Output the [X, Y] coordinate of the center of the cell containing the given text.  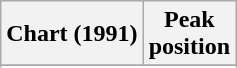
Chart (1991) [72, 34]
Peakposition [189, 34]
